Identify which cell holds the provided text, then report its [x, y] central coordinate. 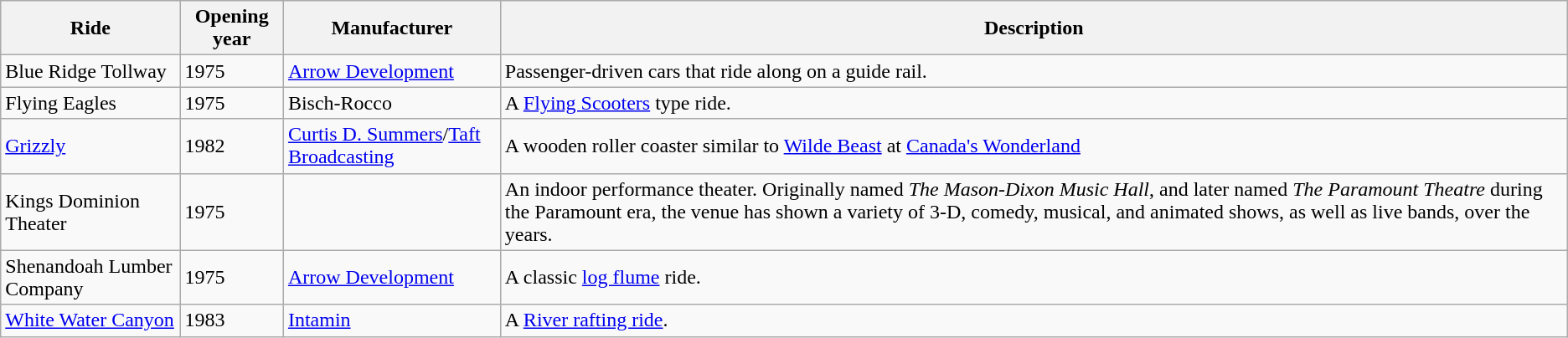
A wooden roller coaster similar to Wilde Beast at Canada's Wonderland [1034, 146]
1983 [231, 320]
Opening year [231, 28]
Intamin [392, 320]
Bisch-Rocco [392, 103]
Grizzly [90, 146]
1982 [231, 146]
A River rafting ride. [1034, 320]
Manufacturer [392, 28]
A Flying Scooters type ride. [1034, 103]
Blue Ridge Tollway [90, 71]
Shenandoah Lumber Company [90, 278]
Ride [90, 28]
Curtis D. Summers/Taft Broadcasting [392, 146]
White Water Canyon [90, 320]
Passenger-driven cars that ride along on a guide rail. [1034, 71]
Kings Dominion Theater [90, 212]
Description [1034, 28]
Flying Eagles [90, 103]
A classic log flume ride. [1034, 278]
